From the cell containing the given text, extract its center point as (x, y) coordinate. 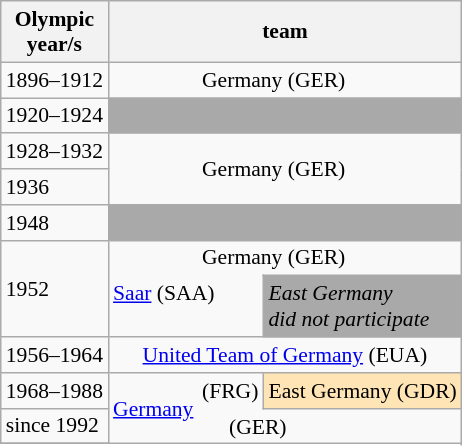
Saar (SAA) (186, 306)
Germany (153, 408)
(GER) (330, 426)
United Team of Germany (EUA) (285, 355)
1948 (54, 223)
1920–1924 (54, 116)
since 1992 (54, 426)
1936 (54, 187)
(FRG) (231, 391)
Olympicyear/s (54, 32)
1928–1932 (54, 152)
team (285, 32)
1952 (54, 288)
East Germany (GDR) (362, 391)
1968–1988 (54, 391)
East Germanydid not participate (362, 306)
1956–1964 (54, 355)
1896–1912 (54, 80)
